Return (X, Y) of the center of cell containing provided text 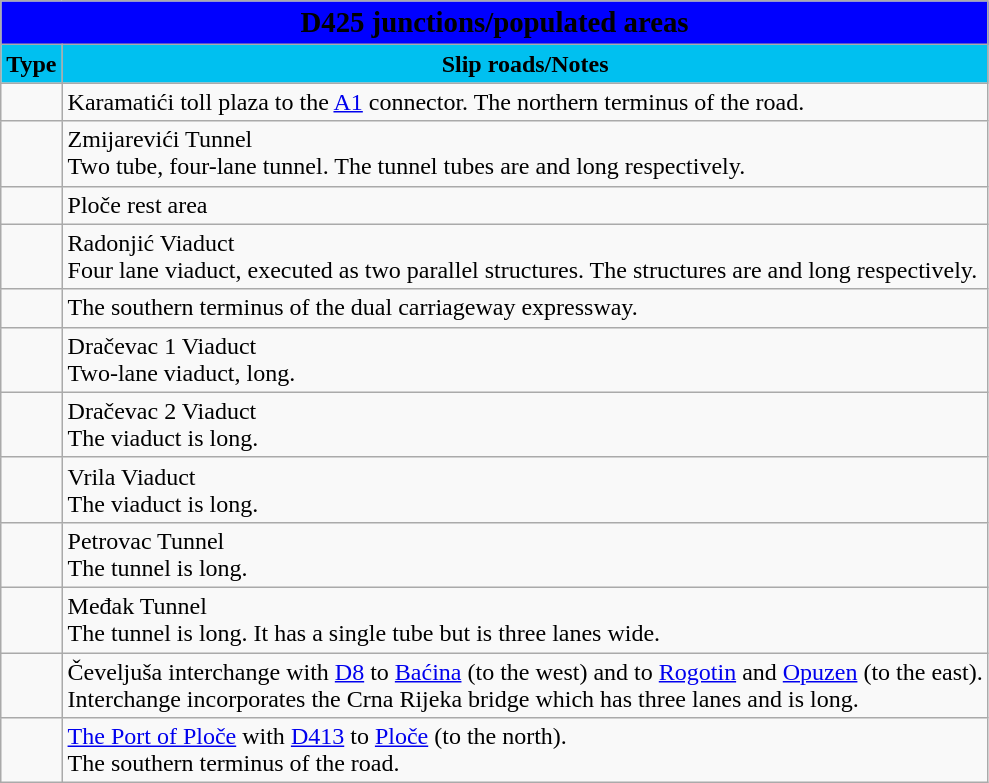
Radonjić ViaductFour lane viaduct, executed as two parallel structures. The structures are and long respectively. (525, 256)
Vrila ViaductThe viaduct is long. (525, 490)
Dračevac 2 ViaductThe viaduct is long. (525, 424)
Dračevac 1 ViaductTwo-lane viaduct, long. (525, 360)
Petrovac TunnelThe tunnel is long. (525, 554)
Slip roads/Notes (525, 64)
Međak TunnelThe tunnel is long. It has a single tube but is three lanes wide. (525, 620)
Karamatići toll plaza to the A1 connector. The northern terminus of the road. (525, 102)
Type (32, 64)
D425 junctions/populated areas (495, 23)
Zmijarevići TunnelTwo tube, four-lane tunnel. The tunnel tubes are and long respectively. (525, 154)
Ploče rest area (525, 205)
The Port of Ploče with D413 to Ploče (to the north).The southern terminus of the road. (525, 750)
The southern terminus of the dual carriageway expressway. (525, 308)
